Return [x, y] of the center of cell containing provided text 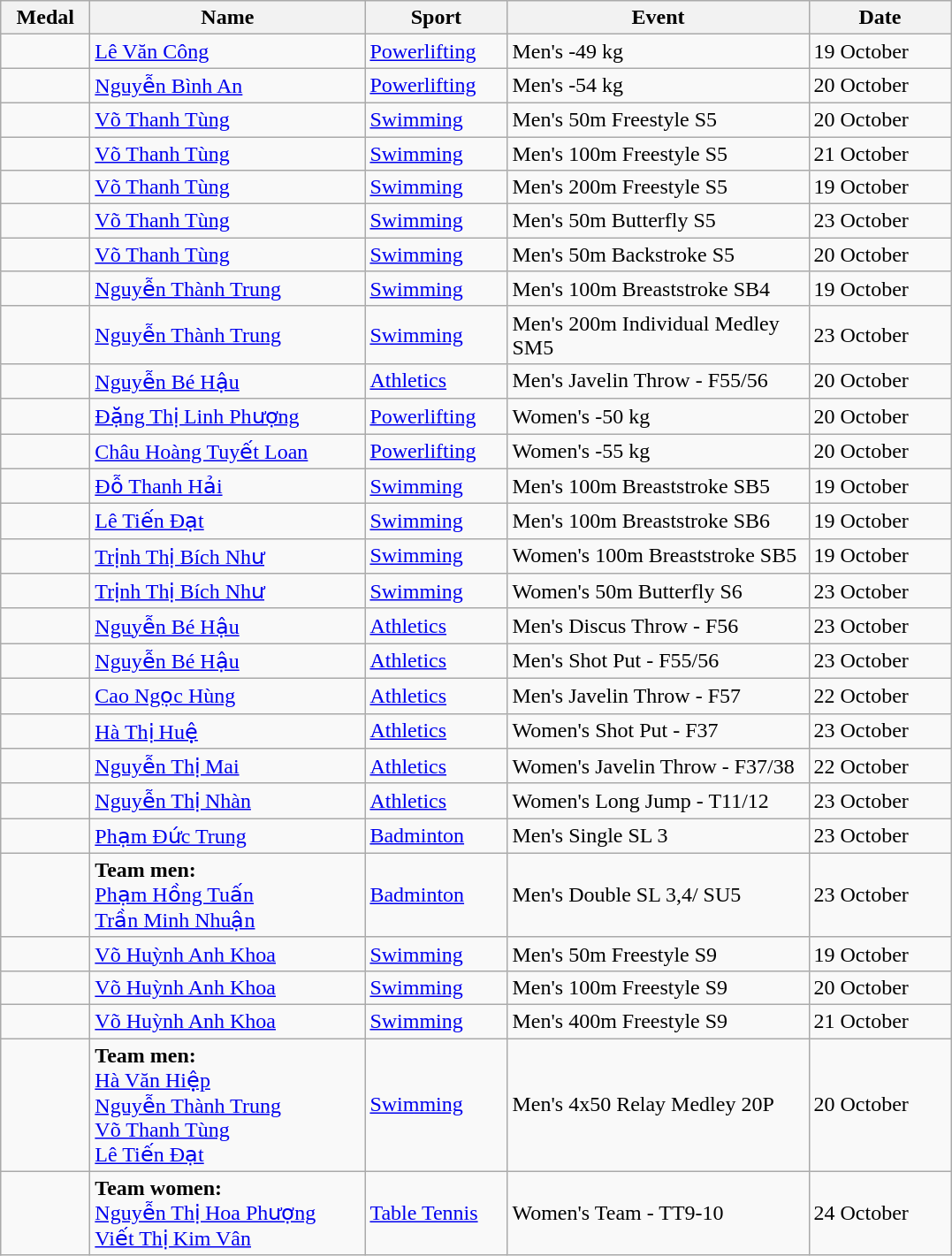
Phạm Đức Trung [228, 836]
Team men:Hà Văn HiệpNguyễn Thành TrungVõ Thanh TùngLê Tiến Đạt [228, 1105]
Men's 50m Freestyle S5 [658, 119]
Women's Javelin Throw - F37/38 [658, 766]
Nguyễn Thị Nhàn [228, 801]
Women's Team - TT9-10 [658, 1213]
Men's 50m Butterfly S5 [658, 221]
Team men:Phạm Hồng TuấnTrần Minh Nhuận [228, 894]
Date [880, 18]
Nguyễn Thị Mai [228, 766]
Men's 100m Breaststroke SB5 [658, 486]
Medal [46, 18]
Nguyễn Bình An [228, 86]
Men's 200m Individual Medley SM5 [658, 334]
Cao Ngọc Hùng [228, 696]
Name [228, 18]
Men's Double SL 3,4/ SU5 [658, 894]
Men's 200m Freestyle S5 [658, 187]
Women's 50m Butterfly S6 [658, 591]
Men's -49 kg [658, 51]
Men's Shot Put - F55/56 [658, 661]
Event [658, 18]
Đặng Thị Linh Phượng [228, 416]
Men's 100m Freestyle S5 [658, 153]
Men's Single SL 3 [658, 836]
Men's 50m Backstroke S5 [658, 255]
Men's Javelin Throw - F55/56 [658, 381]
Men's Discus Throw - F56 [658, 626]
Đỗ Thanh Hải [228, 486]
Men's Javelin Throw - F57 [658, 696]
Men's -54 kg [658, 86]
Women's Long Jump - T11/12 [658, 801]
24 October [880, 1213]
Men's 100m Freestyle S9 [658, 987]
Men's 4x50 Relay Medley 20P [658, 1105]
Lê Văn Công [228, 51]
Men's 400m Freestyle S9 [658, 1021]
Table Tennis [437, 1213]
Women's -50 kg [658, 416]
Women's Shot Put - F37 [658, 731]
Hà Thị Huệ [228, 731]
Châu Hoàng Tuyết Loan [228, 451]
Sport [437, 18]
Women's 100m Breaststroke SB5 [658, 556]
Women's -55 kg [658, 451]
Men's 100m Breaststroke SB4 [658, 289]
Men's 50m Freestyle S9 [658, 954]
Men's 100m Breaststroke SB6 [658, 521]
Team women:Nguyễn Thị Hoa PhượngViết Thị Kim Vân [228, 1213]
Lê Tiến Đạt [228, 521]
